Determine the (x, y) coordinate at the center of the cell enclosing the given text.  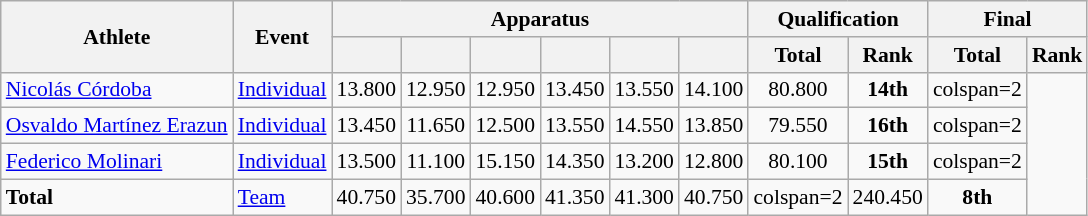
Federico Molinari (117, 162)
Team (282, 197)
12.500 (506, 126)
40.600 (506, 197)
Event (282, 36)
14.350 (574, 162)
35.700 (436, 197)
11.100 (436, 162)
13.800 (366, 90)
80.100 (798, 162)
80.800 (798, 90)
Final (1008, 19)
13.200 (644, 162)
240.450 (888, 197)
Nicolás Córdoba (117, 90)
15th (888, 162)
41.300 (644, 197)
Qualification (838, 19)
Athlete (117, 36)
8th (978, 197)
13.850 (714, 126)
13.500 (366, 162)
11.650 (436, 126)
12.800 (714, 162)
14th (888, 90)
Apparatus (540, 19)
Osvaldo Martínez Erazun (117, 126)
41.350 (574, 197)
14.550 (644, 126)
14.100 (714, 90)
15.150 (506, 162)
79.550 (798, 126)
16th (888, 126)
